Identify which cell holds the provided text, then report its [x, y] central coordinate. 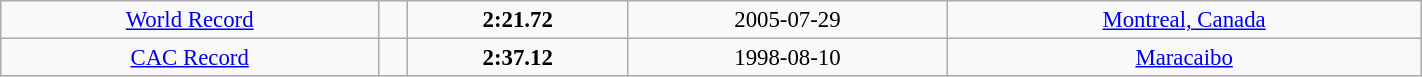
2:37.12 [518, 58]
2005-07-29 [788, 20]
1998-08-10 [788, 58]
Maracaibo [1184, 58]
2:21.72 [518, 20]
CAC Record [190, 58]
Montreal, Canada [1184, 20]
World Record [190, 20]
